Determine the (X, Y) coordinate at the center of the cell enclosing the given text.  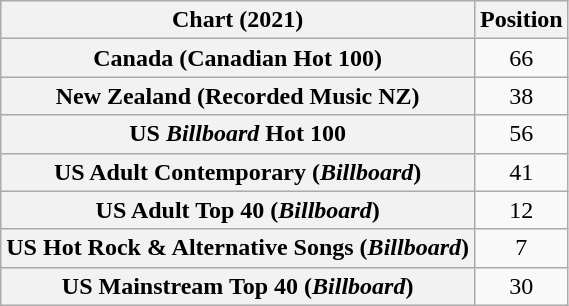
Position (521, 20)
56 (521, 134)
Chart (2021) (238, 20)
US Billboard Hot 100 (238, 134)
US Adult Top 40 (Billboard) (238, 210)
66 (521, 58)
7 (521, 248)
US Adult Contemporary (Billboard) (238, 172)
US Mainstream Top 40 (Billboard) (238, 286)
New Zealand (Recorded Music NZ) (238, 96)
30 (521, 286)
12 (521, 210)
US Hot Rock & Alternative Songs (Billboard) (238, 248)
41 (521, 172)
38 (521, 96)
Canada (Canadian Hot 100) (238, 58)
